For the text-containing cell, return its midpoint in [x, y] coordinate format. 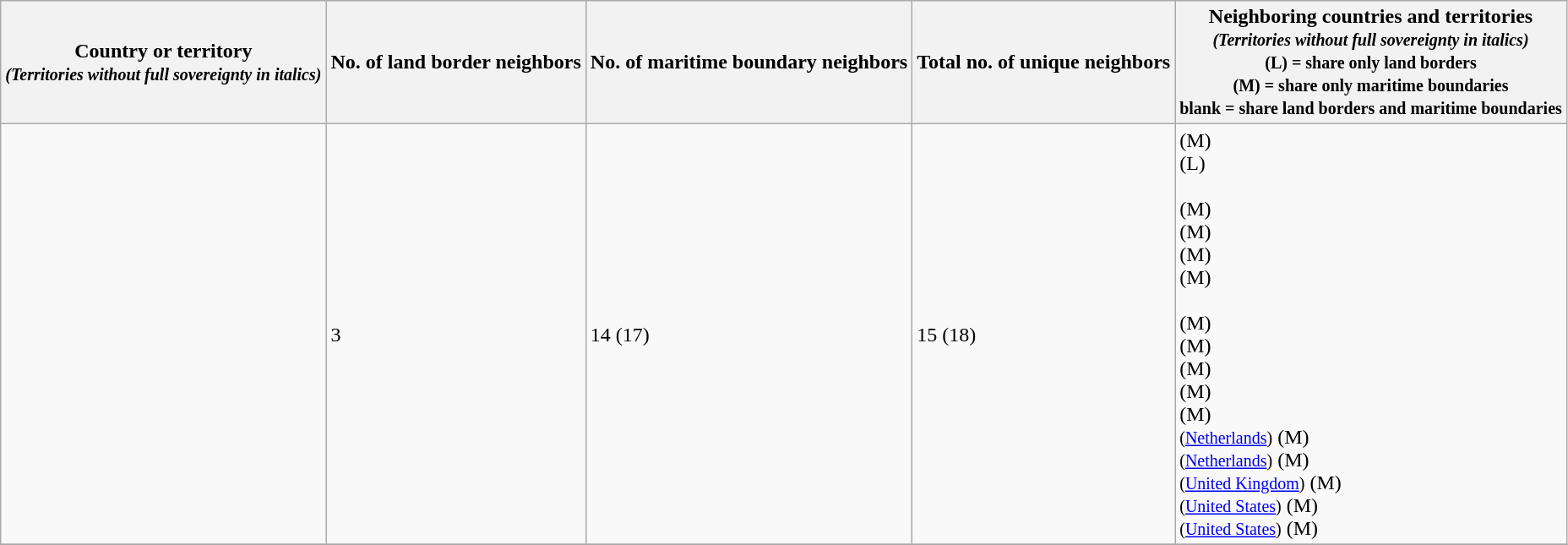
14 (17) [749, 335]
15 (18) [1044, 335]
Country or territory(Territories without full sovereignty in italics) [164, 63]
3 [456, 335]
(M) (L) (M) (M) (M) (M) (M) (M) (M) (M) (M) (Netherlands) (M) (Netherlands) (M) (United Kingdom) (M) (United States) (M) (United States) (M) [1371, 335]
Total no. of unique neighbors [1044, 63]
No. of land border neighbors [456, 63]
No. of maritime boundary neighbors [749, 63]
